Search for the cell housing the specified text and yield its [x, y] center coordinate. 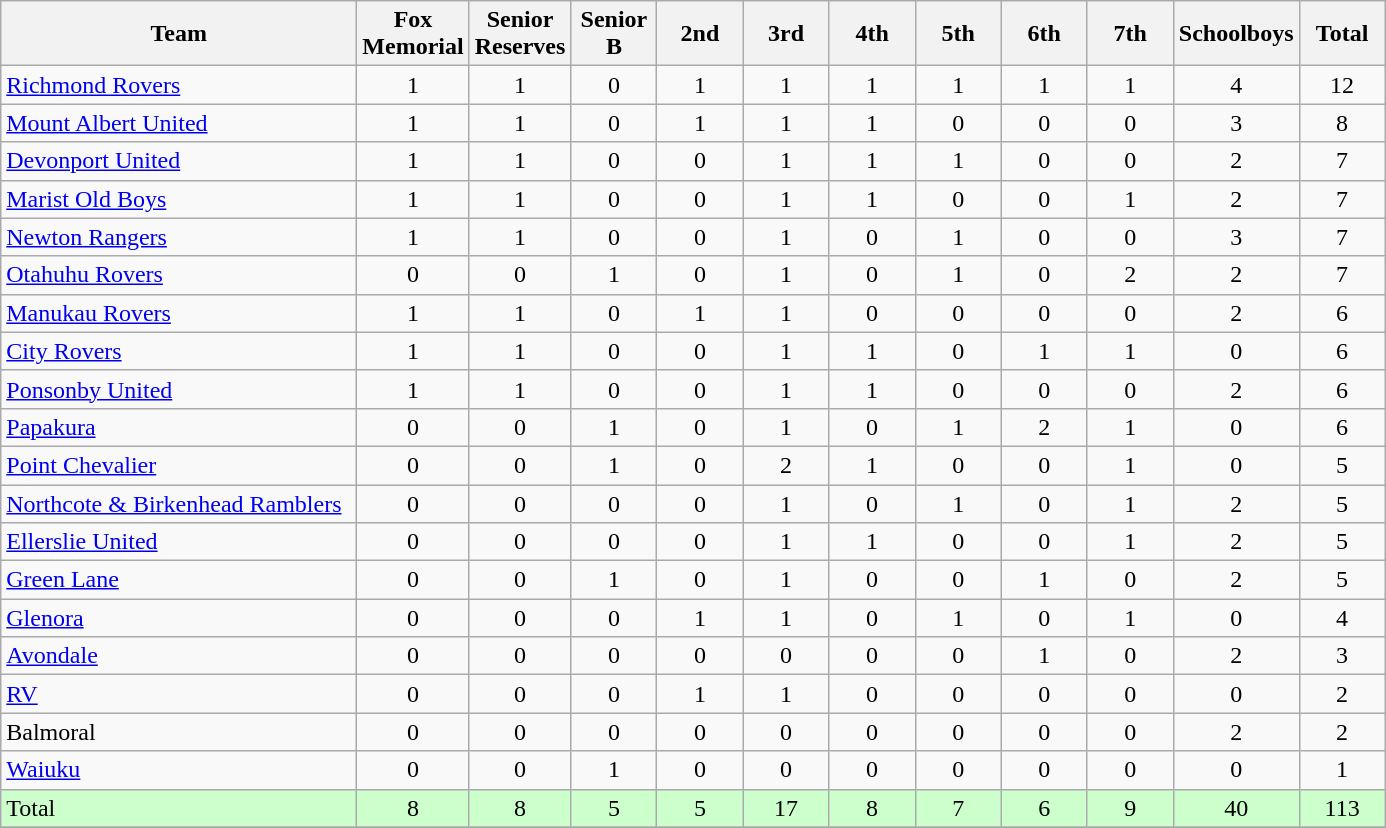
9 [1130, 808]
5th [958, 34]
12 [1342, 85]
Newton Rangers [179, 237]
Senior B [614, 34]
Point Chevalier [179, 465]
17 [786, 808]
Manukau Rovers [179, 313]
Northcote & Birkenhead Ramblers [179, 503]
Richmond Rovers [179, 85]
Glenora [179, 618]
Mount Albert United [179, 123]
40 [1236, 808]
3rd [786, 34]
City Rovers [179, 351]
Green Lane [179, 580]
Senior Reserves [520, 34]
Avondale [179, 656]
Team [179, 34]
Schoolboys [1236, 34]
Fox Memorial [413, 34]
7th [1130, 34]
Otahuhu Rovers [179, 275]
RV [179, 694]
Waiuku [179, 770]
Ellerslie United [179, 542]
Devonport United [179, 161]
Marist Old Boys [179, 199]
Papakura [179, 427]
Balmoral [179, 732]
4th [872, 34]
Ponsonby United [179, 389]
6th [1044, 34]
113 [1342, 808]
2nd [700, 34]
